Locate the cell with the specified text and output its (X, Y) center coordinate. 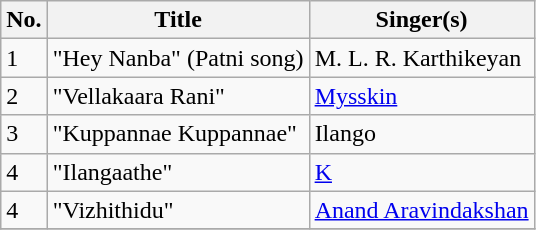
3 (24, 134)
Anand Aravindakshan (422, 210)
No. (24, 20)
Title (178, 20)
"Vellakaara Rani" (178, 96)
"Kuppannae Kuppannae" (178, 134)
Singer(s) (422, 20)
M. L. R. Karthikeyan (422, 58)
"Vizhithidu" (178, 210)
"Hey Nanba" (Patni song) (178, 58)
1 (24, 58)
Mysskin (422, 96)
K (422, 172)
"Ilangaathe" (178, 172)
Ilango (422, 134)
2 (24, 96)
